Detect which cell encompasses the target text, then output its [x, y] center coordinate. 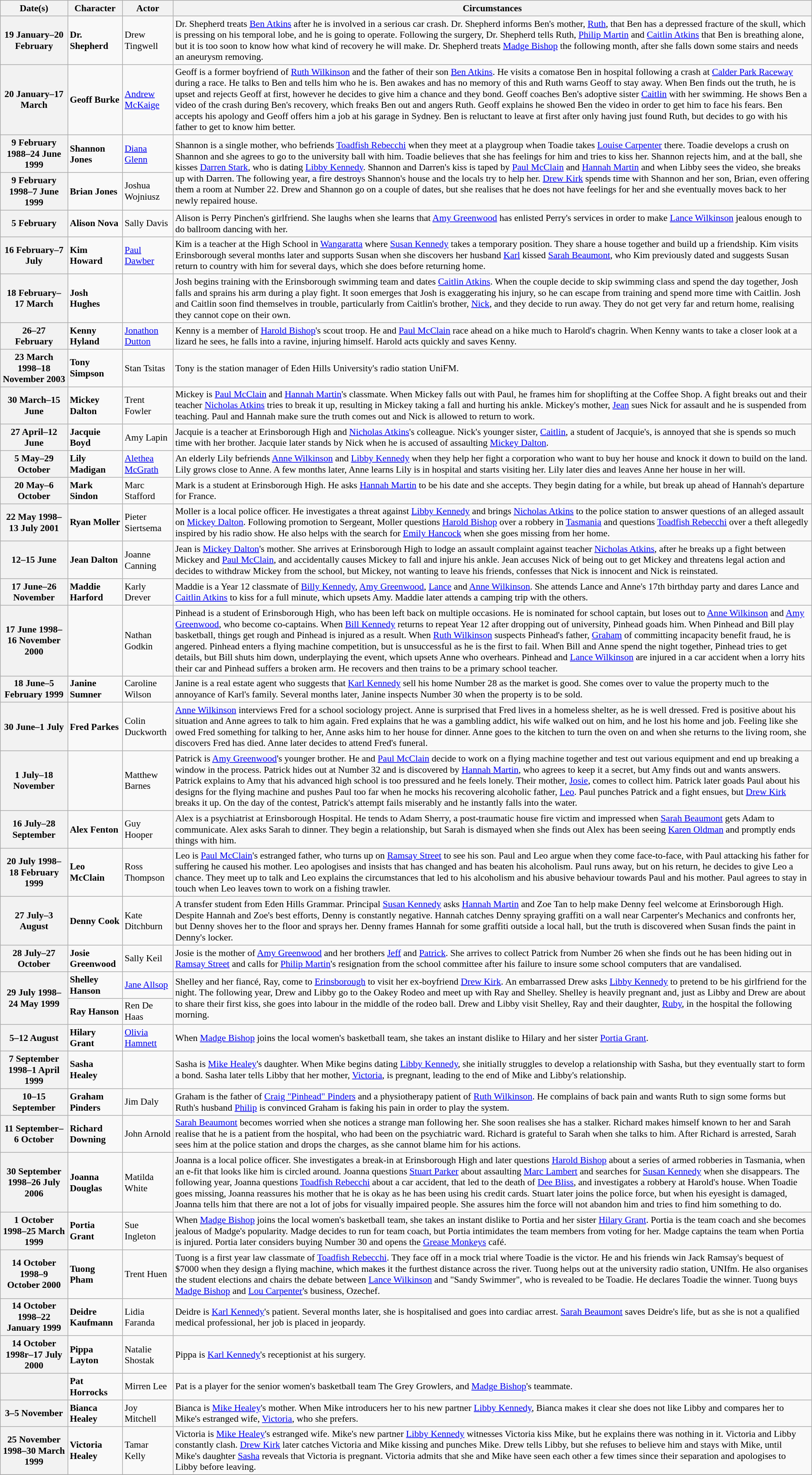
Alethea McGrath [148, 464]
7 September 1998–1 April 1999 [34, 1070]
22 May 1998–13 July 2001 [34, 522]
23 March 1998–18 November 2003 [34, 368]
12–15 June [34, 561]
1 October 1998–25 March 1999 [34, 1231]
Lily Madigan [95, 464]
Olivia Hamnett [148, 1038]
Joy Mitchell [148, 1413]
Trent Fowler [148, 405]
Ross Thompson [148, 872]
Maddie Harford [95, 592]
Janine Sumner [95, 689]
Date(s) [34, 8]
Jean Dalton [95, 561]
27 April–12 June [34, 438]
Karly Drever [148, 592]
Kenny Hyland [95, 336]
Tony is the station manager of Eden Hills University's radio station UniFM. [492, 368]
14 October 1998–9 October 2000 [34, 1274]
27 July–3 August [34, 921]
Ryan Moller [95, 522]
Fred Parkes [95, 727]
Drew Tingwell [148, 40]
30 September 1998–26 July 2006 [34, 1183]
Mark Sindon [95, 490]
Ray Hanson [95, 1011]
Caroline Wilson [148, 689]
26–27 February [34, 336]
20 May–6 October [34, 490]
Matilda White [148, 1183]
Andrew McKaige [148, 100]
Matthew Barnes [148, 781]
Sally Keil [148, 958]
Portia Grant [95, 1231]
9 February 1988–24 June 1999 [34, 154]
Paul Dawber [148, 256]
Pippa Layton [95, 1355]
16 February–7 July [34, 256]
Brian Jones [95, 191]
Trent Huen [148, 1274]
18 June–5 February 1999 [34, 689]
Stan Tsitas [148, 368]
Josh Hughes [95, 298]
Diana Glenn [148, 154]
Jane Allsop [148, 985]
Richard Downing [95, 1134]
11 September–6 October [34, 1134]
Sue Ingleton [148, 1231]
Sasha Healey [95, 1070]
Jim Daly [148, 1102]
Amy Lapin [148, 438]
25 November 1998–30 March 1999 [34, 1451]
Pieter Siertsema [148, 522]
Mirren Lee [148, 1387]
17 June 1998–16 November 2000 [34, 640]
Natalie Shostak [148, 1355]
Alison Nova [95, 224]
Jonathon Dutton [148, 336]
Deidre Kaufmann [95, 1317]
1 July–18 November [34, 781]
Character [95, 8]
Marc Stafford [148, 490]
Dr. Shepherd [95, 40]
17 June–26 November [34, 592]
Guy Hooper [148, 829]
Joshua Wojniusz [148, 191]
Josie Greenwood [95, 958]
Actor [148, 8]
5 February [34, 224]
Kim Howard [95, 256]
When Madge Bishop joins the local women's basketball team, she takes an instant dislike to Hilary and her sister Portia Grant. [492, 1038]
Alex Fenton [95, 829]
Pippa is Karl Kennedy's receptionist at his surgery. [492, 1355]
20 July 1998–18 February 1999 [34, 872]
14 October 1998r–17 July 2000 [34, 1355]
14 October 1998–22 January 1999 [34, 1317]
Mickey Dalton [95, 405]
30 June–1 July [34, 727]
19 January–20 February [34, 40]
Kate Ditchburn [148, 921]
18 February–17 March [34, 298]
10–15 September [34, 1102]
30 March–15 June [34, 405]
Circumstances [492, 8]
Joanna Douglas [95, 1183]
Victoria Healey [95, 1451]
5–12 August [34, 1038]
Colin Duckworth [148, 727]
Shannon Jones [95, 154]
Tony Simpson [95, 368]
Pat Horrocks [95, 1387]
Tuong Pham [95, 1274]
Bianca Healey [95, 1413]
Leo McClain [95, 872]
29 July 1998–24 May 1999 [34, 998]
Graham Pinders [95, 1102]
Ren De Haas [148, 1011]
Tamar Kelly [148, 1451]
Sally Davis [148, 224]
Hilary Grant [95, 1038]
John Arnold [148, 1134]
Pat is a player for the senior women's basketball team The Grey Growlers, and Madge Bishop's teammate. [492, 1387]
Denny Cook [95, 921]
Shelley Hanson [95, 985]
Lidia Faranda [148, 1317]
3–5 November [34, 1413]
Joanne Canning [148, 561]
9 February 1998–7 June 1999 [34, 191]
16 July–28 September [34, 829]
5 May–29 October [34, 464]
Jacquie Boyd [95, 438]
Geoff Burke [95, 100]
28 July–27 October [34, 958]
Nathan Godkin [148, 640]
20 January–17 March [34, 100]
